Detect which cell encompasses the target text, then output its (x, y) center coordinate. 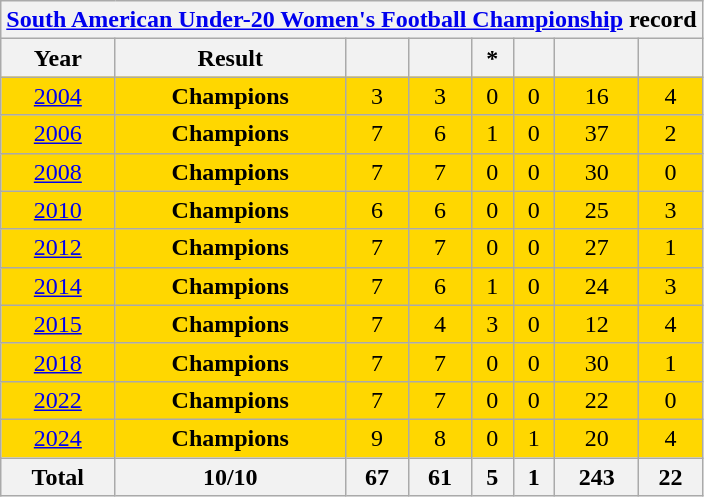
12 (596, 324)
2015 (58, 324)
24 (596, 286)
2024 (58, 438)
Total (58, 477)
Result (230, 58)
20 (596, 438)
243 (596, 477)
2012 (58, 248)
16 (596, 96)
South American Under-20 Women's Football Championship record (352, 20)
2014 (58, 286)
9 (378, 438)
2010 (58, 210)
2008 (58, 172)
2 (670, 134)
8 (440, 438)
2004 (58, 96)
37 (596, 134)
67 (378, 477)
2018 (58, 362)
61 (440, 477)
Year (58, 58)
27 (596, 248)
2022 (58, 400)
* (492, 58)
10/10 (230, 477)
2006 (58, 134)
25 (596, 210)
5 (492, 477)
